Scan for the cell matching the given text and deliver its [x, y] coordinate at center. 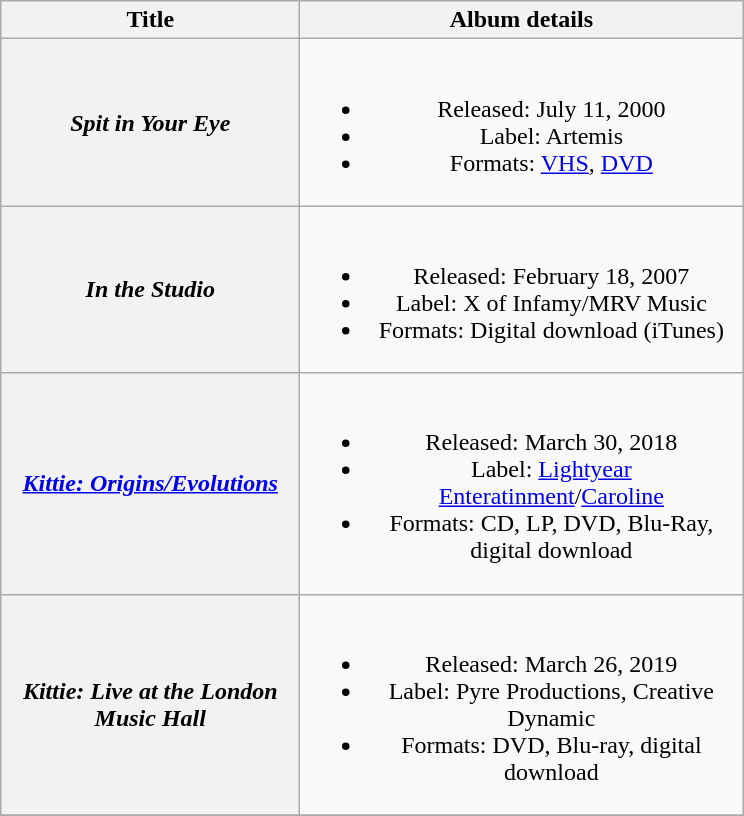
Album details [522, 20]
Title [150, 20]
Released: March 26, 2019Label: Pyre Productions, Creative DynamicFormats: DVD, Blu-ray, digital download [522, 704]
Spit in Your Eye [150, 122]
Kittie: Live at the London Music Hall [150, 704]
In the Studio [150, 290]
Released: February 18, 2007Label: X of Infamy/MRV MusicFormats: Digital download (iTunes) [522, 290]
Kittie: Origins/Evolutions [150, 484]
Released: July 11, 2000Label: ArtemisFormats: VHS, DVD [522, 122]
Released: March 30, 2018Label: Lightyear Enteratinment/CarolineFormats: CD, LP, DVD, Blu-Ray, digital download [522, 484]
